Provide the [X, Y] coordinate of the cell's center where the given text is located.  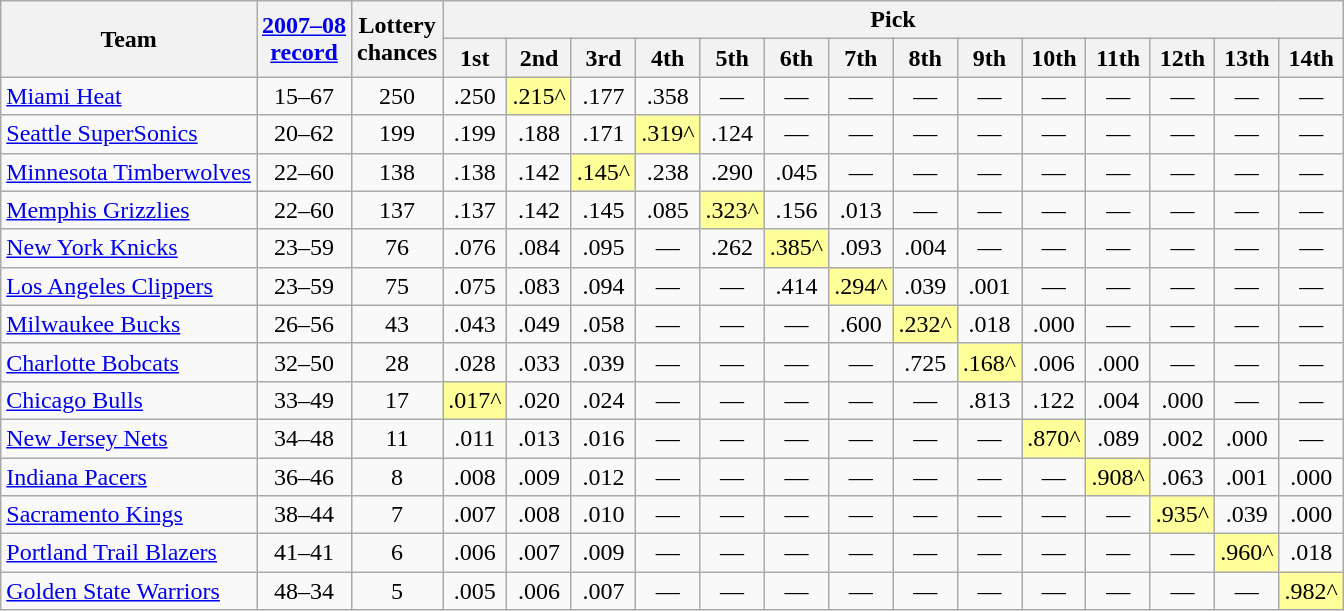
12th [1182, 58]
Portland Trail Blazers [129, 553]
32–50 [304, 362]
38–44 [304, 515]
Sacramento Kings [129, 515]
.124 [732, 134]
.725 [925, 362]
.960^ [1247, 553]
.122 [1054, 400]
.238 [668, 172]
.084 [539, 248]
.156 [796, 210]
.171 [603, 134]
.017^ [475, 400]
75 [398, 286]
New York Knicks [129, 248]
Charlotte Bobcats [129, 362]
.870^ [1054, 438]
Los Angeles Clippers [129, 286]
36–46 [304, 477]
.094 [603, 286]
.012 [603, 477]
33–49 [304, 400]
5 [398, 591]
1st [475, 58]
28 [398, 362]
.089 [1118, 438]
Milwaukee Bucks [129, 324]
41–41 [304, 553]
.319^ [668, 134]
.908^ [1118, 477]
.075 [475, 286]
.028 [475, 362]
.145 [603, 210]
.011 [475, 438]
.076 [475, 248]
14th [1311, 58]
7th [861, 58]
.290 [732, 172]
.215^ [539, 96]
.024 [603, 400]
11th [1118, 58]
10th [1054, 58]
Memphis Grizzlies [129, 210]
.168^ [989, 362]
13th [1247, 58]
.323^ [732, 210]
3rd [603, 58]
.095 [603, 248]
34–48 [304, 438]
.016 [603, 438]
Team [129, 39]
17 [398, 400]
250 [398, 96]
7 [398, 515]
76 [398, 248]
.137 [475, 210]
2007–08 record [304, 39]
Indiana Pacers [129, 477]
.043 [475, 324]
Minnesota Timberwolves [129, 172]
138 [398, 172]
5th [732, 58]
6 [398, 553]
6th [796, 58]
43 [398, 324]
.385^ [796, 248]
.005 [475, 591]
.232^ [925, 324]
8 [398, 477]
Chicago Bulls [129, 400]
15–67 [304, 96]
Golden State Warriors [129, 591]
Seattle SuperSonics [129, 134]
.414 [796, 286]
.600 [861, 324]
.049 [539, 324]
Miami Heat [129, 96]
.083 [539, 286]
11 [398, 438]
Pick [894, 20]
.020 [539, 400]
.002 [1182, 438]
137 [398, 210]
.093 [861, 248]
.358 [668, 96]
9th [989, 58]
.085 [668, 210]
.145^ [603, 172]
.188 [539, 134]
.010 [603, 515]
.177 [603, 96]
Lottery chances [398, 39]
.982^ [1311, 591]
.250 [475, 96]
.813 [989, 400]
48–34 [304, 591]
199 [398, 134]
20–62 [304, 134]
4th [668, 58]
.294^ [861, 286]
.045 [796, 172]
.199 [475, 134]
New Jersey Nets [129, 438]
.058 [603, 324]
26–56 [304, 324]
.138 [475, 172]
.033 [539, 362]
.063 [1182, 477]
.262 [732, 248]
2nd [539, 58]
8th [925, 58]
.935^ [1182, 515]
